Search for the cell housing the specified text and yield its [x, y] center coordinate. 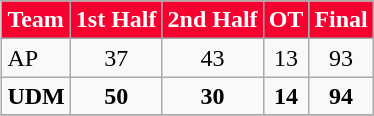
14 [286, 96]
1st Half [116, 20]
Team [36, 20]
2nd Half [212, 20]
Final [341, 20]
13 [286, 58]
37 [116, 58]
UDM [36, 96]
AP [36, 58]
30 [212, 96]
OT [286, 20]
43 [212, 58]
93 [341, 58]
50 [116, 96]
94 [341, 96]
